Return [x, y] of the center of cell containing provided text 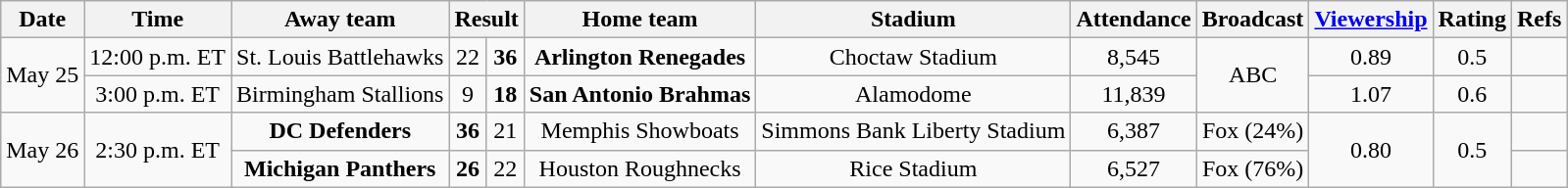
May 26 [43, 150]
Simmons Bank Liberty Stadium [914, 131]
Rating [1472, 20]
Houston Roughnecks [639, 168]
21 [505, 131]
Home team [639, 20]
Arlington Renegades [639, 57]
Away team [340, 20]
Stadium [914, 20]
26 [468, 168]
Choctaw Stadium [914, 57]
12:00 p.m. ET [158, 57]
Refs [1539, 20]
6,527 [1134, 168]
Result [486, 20]
8,545 [1134, 57]
Date [43, 20]
9 [468, 94]
6,387 [1134, 131]
DC Defenders [340, 131]
Time [158, 20]
2:30 p.m. ET [158, 150]
ABC [1253, 75]
Rice Stadium [914, 168]
Alamodome [914, 94]
Attendance [1134, 20]
St. Louis Battlehawks [340, 57]
Birmingham Stallions [340, 94]
Michigan Panthers [340, 168]
San Antonio Brahmas [639, 94]
0.6 [1472, 94]
Memphis Showboats [639, 131]
11,839 [1134, 94]
May 25 [43, 75]
0.89 [1371, 57]
3:00 p.m. ET [158, 94]
Fox (24%) [1253, 131]
18 [505, 94]
Fox (76%) [1253, 168]
Broadcast [1253, 20]
0.80 [1371, 150]
Viewership [1371, 20]
1.07 [1371, 94]
